Determine the [x, y] coordinate at the center of the cell enclosing the given text.  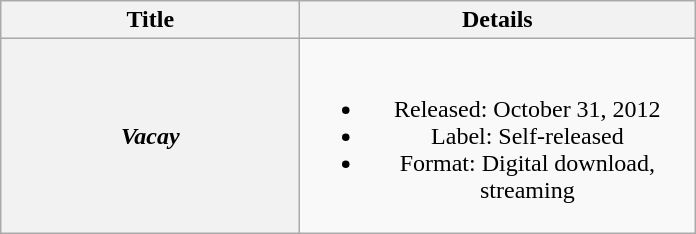
Released: October 31, 2012Label: Self-releasedFormat: Digital download, streaming [498, 136]
Details [498, 20]
Vacay [150, 136]
Title [150, 20]
